Provide the [x, y] coordinate of the cell's center where the given text is located.  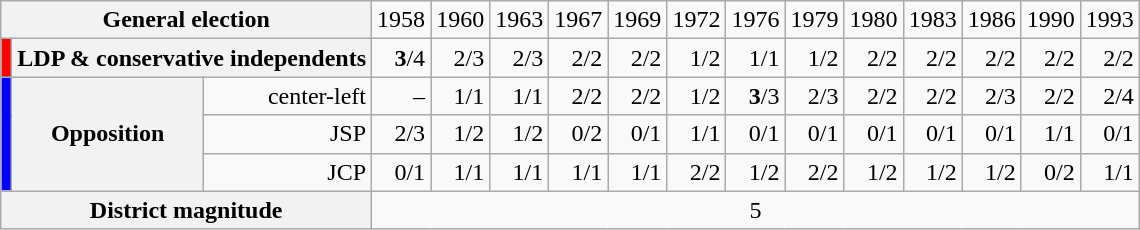
1993 [1110, 20]
1986 [992, 20]
1979 [814, 20]
1960 [460, 20]
1990 [1050, 20]
District magnitude [186, 210]
2/4 [1110, 96]
LDP & conservative independents [192, 58]
General election [186, 20]
3/4 [402, 58]
1969 [638, 20]
JCP [287, 172]
3/3 [756, 96]
– [402, 96]
1972 [696, 20]
center-left [287, 96]
1980 [874, 20]
1963 [520, 20]
5 [756, 210]
1967 [578, 20]
Opposition [108, 134]
JSP [287, 134]
1976 [756, 20]
1983 [932, 20]
1958 [402, 20]
